Capture the cell that displays the provided text and extract its (X, Y) central coordinate. 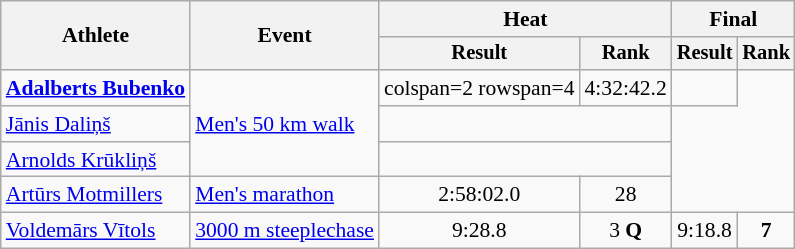
colspan=2 rowspan=4 (480, 88)
28 (626, 195)
Voldemārs Vītols (96, 231)
Men's 50 km walk (284, 124)
2:58:02.0 (480, 195)
Arnolds Krūkliņš (96, 160)
3 Q (626, 231)
4:32:42.2 (626, 88)
3000 m steeplechase (284, 231)
Men's marathon (284, 195)
Heat (526, 19)
Athlete (96, 36)
7 (766, 231)
Artūrs Motmillers (96, 195)
Final (734, 19)
9:18.8 (705, 231)
9:28.8 (480, 231)
Adalberts Bubenko (96, 88)
Event (284, 36)
Jānis Daliņš (96, 124)
